Return (X, Y) of the center of cell containing provided text 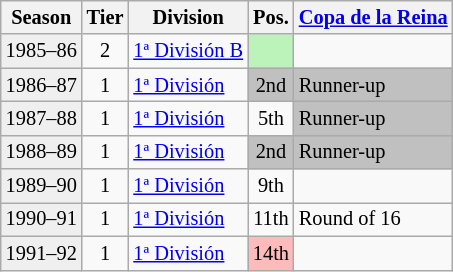
1985–86 (42, 51)
1986–87 (42, 85)
1988–89 (42, 152)
Division (188, 17)
5th (271, 118)
14th (271, 253)
Pos. (271, 17)
Copa de la Reina (374, 17)
2 (106, 51)
1989–90 (42, 186)
Round of 16 (374, 219)
1991–92 (42, 253)
1990–91 (42, 219)
9th (271, 186)
11th (271, 219)
1ª División B (188, 51)
1987–88 (42, 118)
Season (42, 17)
Tier (106, 17)
